Identify which cell holds the provided text, then report its (x, y) central coordinate. 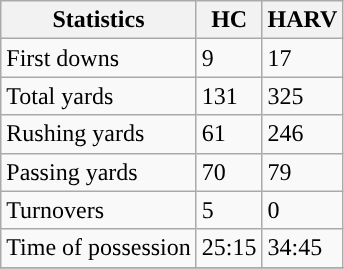
HC (229, 20)
Total yards (99, 96)
Rushing yards (99, 134)
131 (229, 96)
9 (229, 58)
Passing yards (99, 172)
Time of possession (99, 248)
25:15 (229, 248)
0 (302, 210)
HARV (302, 20)
17 (302, 58)
First downs (99, 58)
34:45 (302, 248)
246 (302, 134)
61 (229, 134)
70 (229, 172)
Statistics (99, 20)
5 (229, 210)
Turnovers (99, 210)
79 (302, 172)
325 (302, 96)
